Return (X, Y) of the center of cell containing provided text 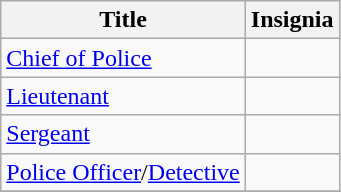
Police Officer/Detective (124, 172)
Sergeant (124, 134)
Insignia (292, 20)
Title (124, 20)
Lieutenant (124, 96)
Chief of Police (124, 58)
